Capture the cell that displays the provided text and extract its [x, y] central coordinate. 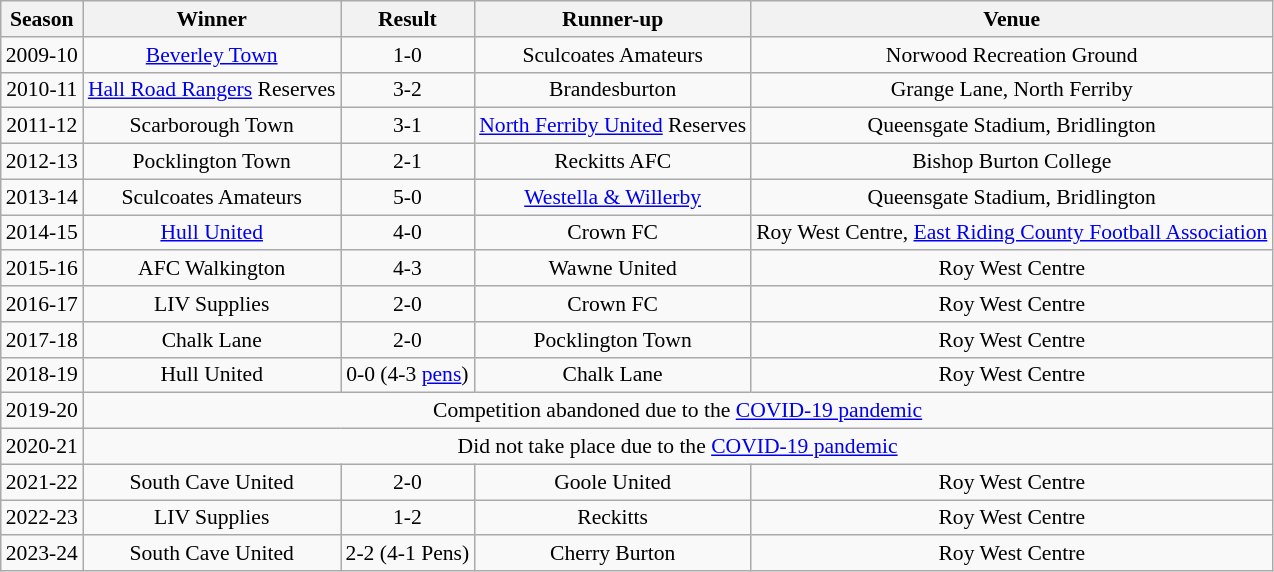
Westella & Willerby [612, 197]
4-0 [408, 233]
1-2 [408, 518]
5-0 [408, 197]
2011-12 [42, 126]
3-2 [408, 90]
Wawne United [612, 269]
Cherry Burton [612, 554]
Did not take place due to the COVID-19 pandemic [678, 447]
2017-18 [42, 340]
Roy West Centre, East Riding County Football Association [1012, 233]
North Ferriby United Reserves [612, 126]
3-1 [408, 126]
2021-22 [42, 482]
2016-17 [42, 304]
Winner [212, 19]
AFC Walkington [212, 269]
1-0 [408, 55]
2020-21 [42, 447]
Hall Road Rangers Reserves [212, 90]
Competition abandoned due to the COVID-19 pandemic [678, 411]
Runner-up [612, 19]
2022-23 [42, 518]
Reckitts [612, 518]
2023-24 [42, 554]
Result [408, 19]
Goole United [612, 482]
2-2 (4-1 Pens) [408, 554]
2010-11 [42, 90]
2009-10 [42, 55]
Beverley Town [212, 55]
Reckitts AFC [612, 162]
Season [42, 19]
2-1 [408, 162]
Grange Lane, North Ferriby [1012, 90]
Bishop Burton College [1012, 162]
2019-20 [42, 411]
2015-16 [42, 269]
2018-19 [42, 375]
4-3 [408, 269]
0-0 (4-3 pens) [408, 375]
2014-15 [42, 233]
2013-14 [42, 197]
Scarborough Town [212, 126]
2012-13 [42, 162]
Norwood Recreation Ground [1012, 55]
Venue [1012, 19]
Brandesburton [612, 90]
